Capture the cell that displays the provided text and extract its (x, y) central coordinate. 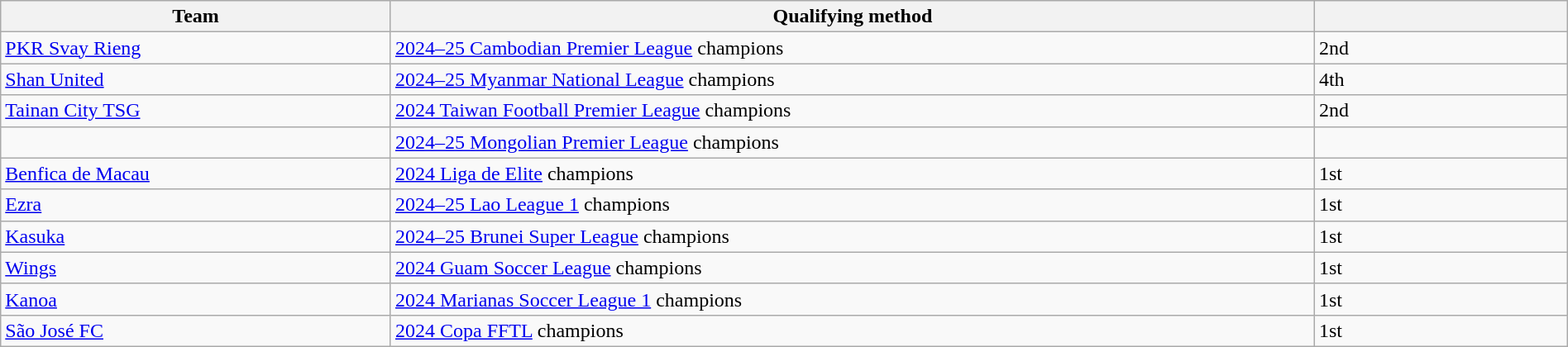
2024–25 Brunei Super League champions (852, 236)
2024 Copa FFTL champions (852, 330)
2024 Liga de Elite champions (852, 173)
Wings (196, 268)
Qualifying method (852, 17)
2024–25 Myanmar National League champions (852, 79)
Tainan City TSG (196, 111)
Kasuka (196, 236)
Benfica de Macau (196, 173)
4th (1441, 79)
2024–25 Lao League 1 champions (852, 205)
Team (196, 17)
São José FC (196, 330)
2024–25 Cambodian Premier League champions (852, 48)
2024 Marianas Soccer League 1 champions (852, 299)
Ezra (196, 205)
Kanoa (196, 299)
PKR Svay Rieng (196, 48)
2024–25 Mongolian Premier League champions (852, 142)
Shan United (196, 79)
2024 Taiwan Football Premier League champions (852, 111)
2024 Guam Soccer League champions (852, 268)
